Capture the cell that displays the provided text and extract its [X, Y] central coordinate. 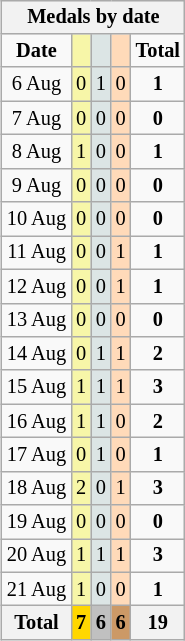
Date [36, 51]
18 Aug [36, 488]
17 Aug [36, 455]
16 Aug [36, 421]
6 Aug [36, 84]
8 Aug [36, 152]
9 Aug [36, 185]
19 [158, 623]
12 Aug [36, 286]
10 Aug [36, 219]
14 Aug [36, 354]
11 Aug [36, 253]
Medals by date [94, 17]
15 Aug [36, 387]
19 Aug [36, 522]
7 [81, 623]
20 Aug [36, 556]
7 Aug [36, 118]
21 Aug [36, 589]
13 Aug [36, 320]
